Return [X, Y] of the center of cell containing provided text 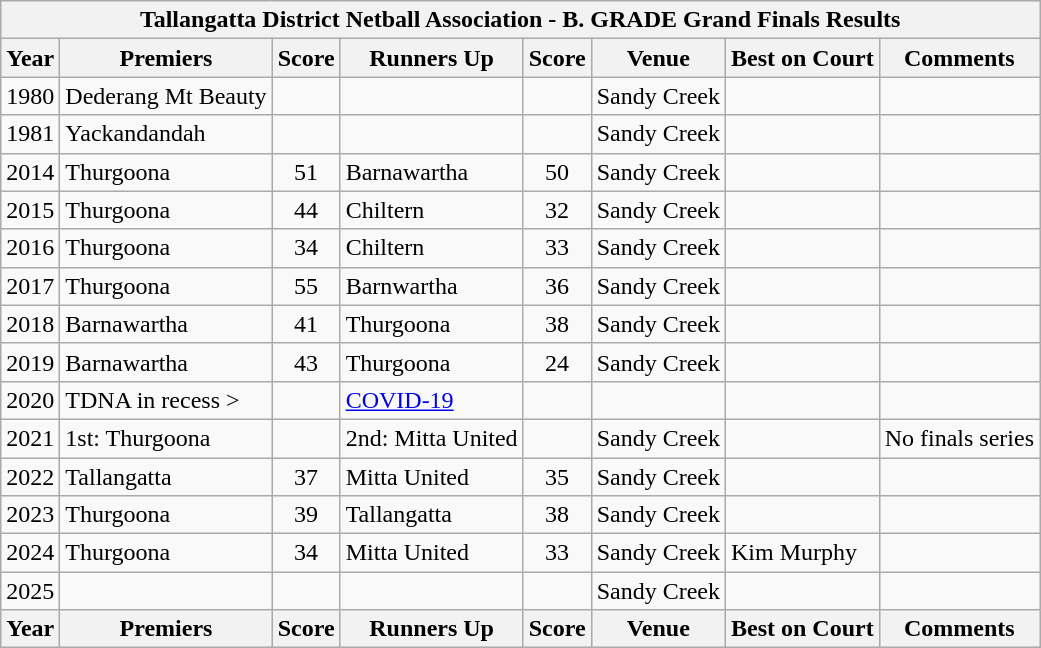
Kim Murphy [802, 553]
2015 [30, 210]
51 [306, 172]
No finals series [959, 438]
32 [557, 210]
2016 [30, 248]
44 [306, 210]
36 [557, 286]
1st: Thurgoona [166, 438]
37 [306, 477]
2020 [30, 400]
35 [557, 477]
Tallangatta District Netball Association - B. GRADE Grand Finals Results [520, 20]
Yackandandah [166, 134]
1980 [30, 96]
2021 [30, 438]
39 [306, 515]
2018 [30, 324]
24 [557, 362]
2022 [30, 477]
2nd: Mitta United [432, 438]
2024 [30, 553]
Dederang Mt Beauty [166, 96]
TDNA in recess > [166, 400]
2023 [30, 515]
55 [306, 286]
1981 [30, 134]
2019 [30, 362]
2025 [30, 591]
Barnwartha [432, 286]
43 [306, 362]
2017 [30, 286]
2014 [30, 172]
41 [306, 324]
50 [557, 172]
COVID-19 [432, 400]
